Scan for the cell matching the given text and deliver its (X, Y) coordinate at center. 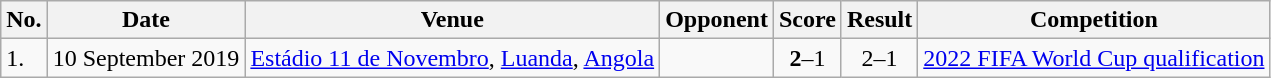
Opponent (717, 20)
Competition (1094, 20)
1. (24, 58)
Score (807, 20)
Result (879, 20)
Estádio 11 de Novembro, Luanda, Angola (452, 58)
No. (24, 20)
Venue (452, 20)
10 September 2019 (146, 58)
2022 FIFA World Cup qualification (1094, 58)
Date (146, 20)
